Locate the cell with the specified text and output its (X, Y) center coordinate. 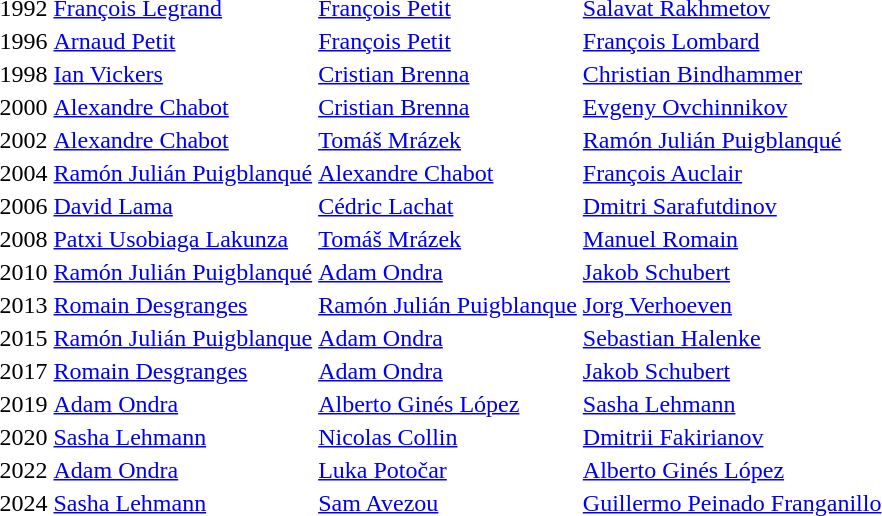
Cédric Lachat (448, 206)
Patxi Usobiaga Lakunza (183, 239)
Alberto Ginés López (448, 404)
Luka Potočar (448, 470)
Ian Vickers (183, 74)
Nicolas Collin (448, 437)
Arnaud Petit (183, 41)
David Lama (183, 206)
Sasha Lehmann (183, 437)
François Petit (448, 41)
